Scan for the cell matching the given text and deliver its [x, y] coordinate at center. 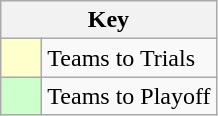
Teams to Trials [129, 58]
Key [108, 20]
Teams to Playoff [129, 96]
